For the text-containing cell, return its midpoint in [x, y] coordinate format. 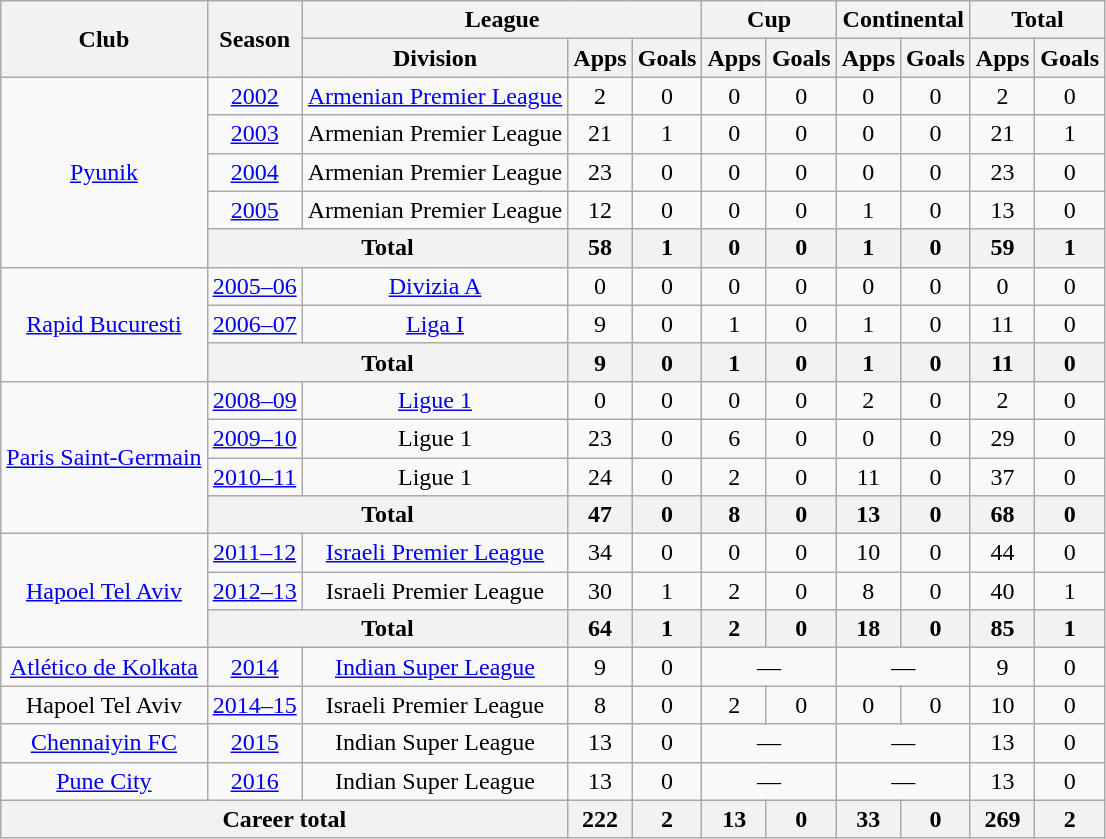
Divizia A [435, 286]
Rapid Bucuresti [104, 324]
37 [1002, 477]
85 [1002, 629]
Career total [284, 819]
64 [600, 629]
2011–12 [254, 553]
59 [1002, 248]
Division [435, 58]
34 [600, 553]
33 [868, 819]
2016 [254, 781]
2004 [254, 172]
44 [1002, 553]
Paris Saint-Germain [104, 457]
Cup [769, 20]
58 [600, 248]
30 [600, 591]
Liga I [435, 324]
68 [1002, 515]
2008–09 [254, 400]
Atlético de Kolkata [104, 667]
2005 [254, 210]
2009–10 [254, 438]
2012–13 [254, 591]
2014 [254, 667]
Season [254, 39]
18 [868, 629]
47 [600, 515]
29 [1002, 438]
Continental [903, 20]
2003 [254, 134]
2010–11 [254, 477]
2005–06 [254, 286]
12 [600, 210]
Pune City [104, 781]
2002 [254, 96]
League [502, 20]
Chennaiyin FC [104, 743]
2015 [254, 743]
40 [1002, 591]
2006–07 [254, 324]
222 [600, 819]
2014–15 [254, 705]
6 [734, 438]
24 [600, 477]
Club [104, 39]
269 [1002, 819]
Pyunik [104, 172]
